Capture the cell that displays the provided text and extract its (x, y) central coordinate. 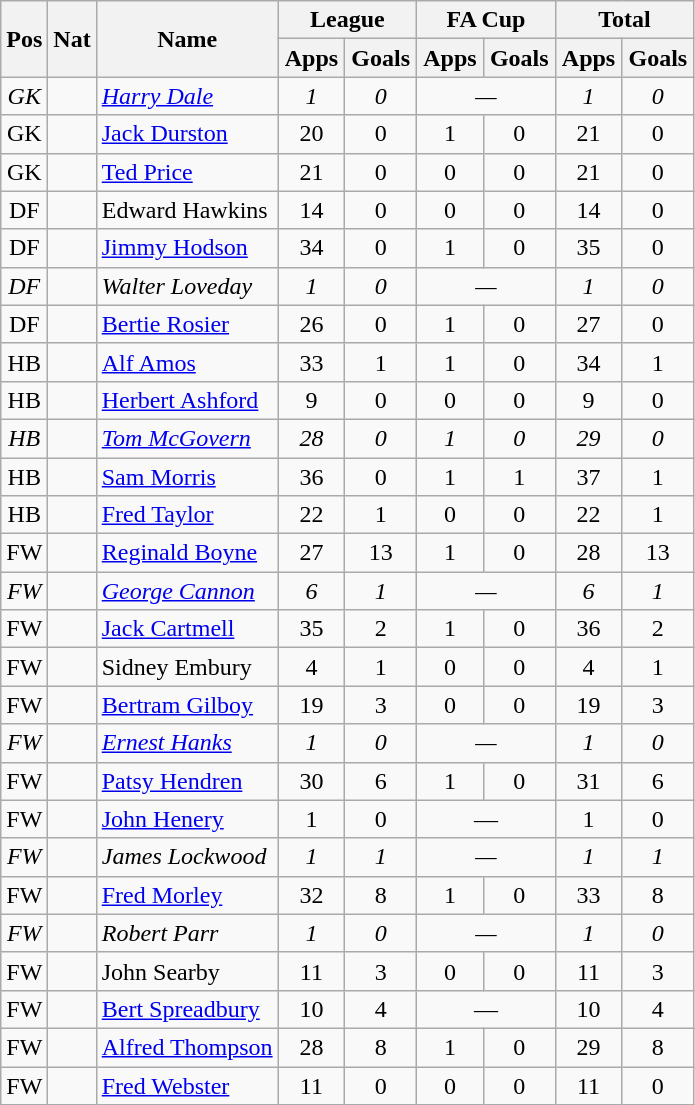
League (348, 20)
Jack Cartmell (187, 629)
Fred Taylor (187, 515)
Nat (72, 39)
Ernest Hanks (187, 743)
Reginald Boyne (187, 553)
37 (588, 477)
Fred Webster (187, 1085)
Sidney Embury (187, 667)
Sam Morris (187, 477)
John Henery (187, 819)
FA Cup (486, 20)
Alf Amos (187, 362)
Tom McGovern (187, 438)
30 (312, 781)
Herbert Ashford (187, 400)
32 (312, 895)
31 (588, 781)
Edward Hawkins (187, 210)
20 (312, 134)
Alfred Thompson (187, 1047)
Harry Dale (187, 96)
Total (624, 20)
Jimmy Hodson (187, 248)
26 (312, 324)
Patsy Hendren (187, 781)
George Cannon (187, 591)
John Searby (187, 971)
Robert Parr (187, 933)
Pos (24, 39)
Fred Morley (187, 895)
Jack Durston (187, 134)
Bert Spreadbury (187, 1009)
Bertie Rosier (187, 324)
Bertram Gilboy (187, 705)
Ted Price (187, 172)
James Lockwood (187, 857)
Walter Loveday (187, 286)
Name (187, 39)
